Determine the [X, Y] coordinate at the center of the cell enclosing the given text.  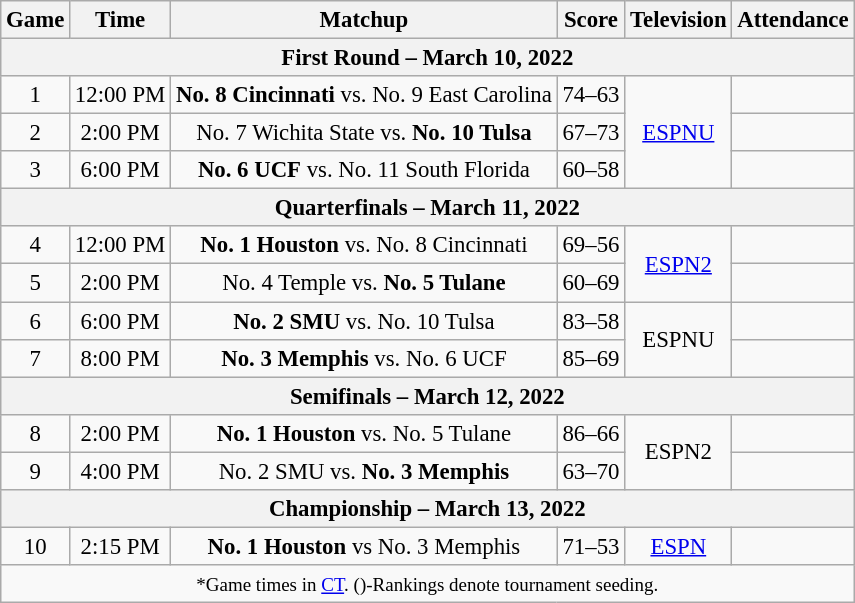
4:00 PM [120, 471]
86–66 [591, 433]
7 [36, 358]
Game [36, 20]
5 [36, 283]
2:15 PM [120, 546]
First Round – March 10, 2022 [428, 58]
4 [36, 245]
71–53 [591, 546]
Time [120, 20]
1 [36, 95]
85–69 [591, 358]
Matchup [364, 20]
60–69 [591, 283]
6 [36, 321]
*Game times in CT. ()-Rankings denote tournament seeding. [428, 584]
74–63 [591, 95]
69–56 [591, 245]
8 [36, 433]
83–58 [591, 321]
9 [36, 471]
Attendance [793, 20]
No. 1 Houston vs No. 3 Memphis [364, 546]
60–58 [591, 170]
No. 8 Cincinnati vs. No. 9 East Carolina [364, 95]
Score [591, 20]
ESPN [678, 546]
No. 1 Houston vs. No. 5 Tulane [364, 433]
2 [36, 133]
Semifinals – March 12, 2022 [428, 396]
No. 1 Houston vs. No. 8 Cincinnati [364, 245]
10 [36, 546]
8:00 PM [120, 358]
3 [36, 170]
No. 4 Temple vs. No. 5 Tulane [364, 283]
No. 2 SMU vs. No. 10 Tulsa [364, 321]
No. 2 SMU vs. No. 3 Memphis [364, 471]
Championship – March 13, 2022 [428, 509]
63–70 [591, 471]
No. 7 Wichita State vs. No. 10 Tulsa [364, 133]
No. 6 UCF vs. No. 11 South Florida [364, 170]
Quarterfinals – March 11, 2022 [428, 208]
Television [678, 20]
No. 3 Memphis vs. No. 6 UCF [364, 358]
67–73 [591, 133]
